Return [x, y] of the center of cell containing provided text 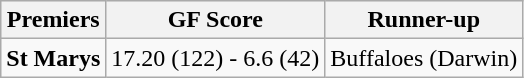
St Marys [54, 58]
17.20 (122) - 6.6 (42) [216, 58]
Premiers [54, 20]
Runner-up [424, 20]
Buffaloes (Darwin) [424, 58]
GF Score [216, 20]
